For the text-containing cell, return its midpoint in (x, y) coordinate format. 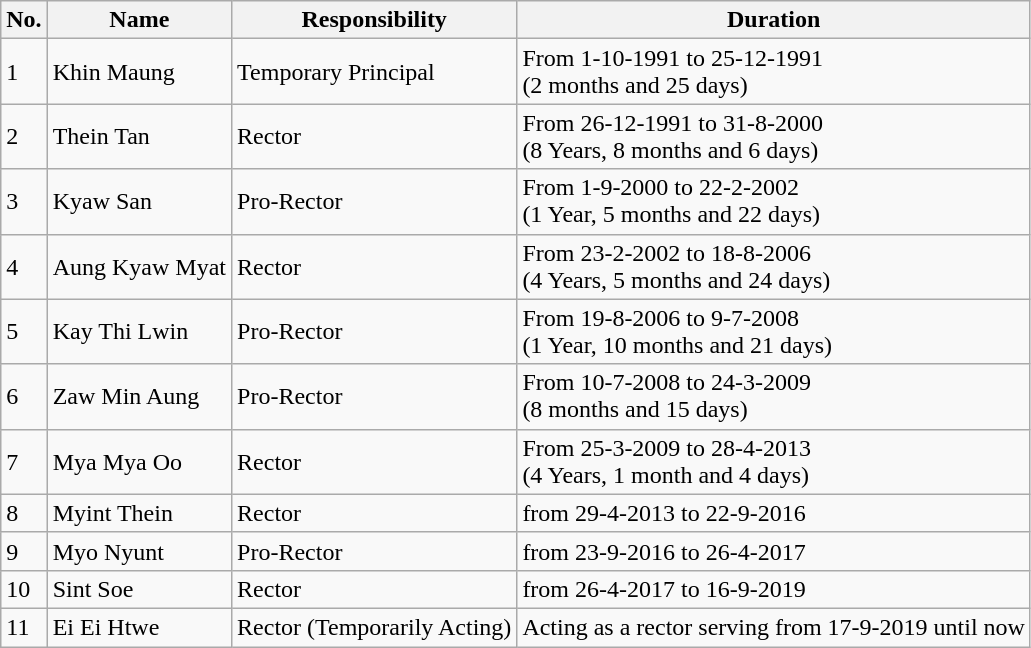
Temporary Principal (374, 72)
Duration (774, 20)
From 10-7-2008 to 24-3-2009(8 months and 15 days) (774, 396)
Kay Thi Lwin (139, 332)
3 (24, 202)
No. (24, 20)
Ei Ei Htwe (139, 627)
2 (24, 136)
1 (24, 72)
7 (24, 462)
From 26-12-1991 to 31-8-2000(8 Years, 8 months and 6 days) (774, 136)
From 23-2-2002 to 18-8-2006(4 Years, 5 months and 24 days) (774, 266)
Sint Soe (139, 589)
9 (24, 551)
Name (139, 20)
11 (24, 627)
10 (24, 589)
Myo Nyunt (139, 551)
Responsibility (374, 20)
from 23-9-2016 to 26-4-2017 (774, 551)
From 19-8-2006 to 9-7-2008(1 Year, 10 months and 21 days) (774, 332)
Khin Maung (139, 72)
From 1-9-2000 to 22-2-2002(1 Year, 5 months and 22 days) (774, 202)
Aung Kyaw Myat (139, 266)
Kyaw San (139, 202)
from 29-4-2013 to 22-9-2016 (774, 513)
Acting as a rector serving from 17-9-2019 until now (774, 627)
8 (24, 513)
Myint Thein (139, 513)
Zaw Min Aung (139, 396)
Mya Mya Oo (139, 462)
5 (24, 332)
From 1-10-1991 to 25-12-1991(2 months and 25 days) (774, 72)
Thein Tan (139, 136)
4 (24, 266)
6 (24, 396)
From 25-3-2009 to 28-4-2013(4 Years, 1 month and 4 days) (774, 462)
from 26-4-2017 to 16-9-2019 (774, 589)
Rector (Temporarily Acting) (374, 627)
